Extract the (X, Y) coordinate from the center of the cell holding the provided text.  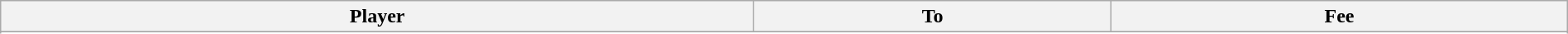
To (933, 17)
Player (377, 17)
Fee (1340, 17)
